From the cell containing the given text, extract its center point as (X, Y) coordinate. 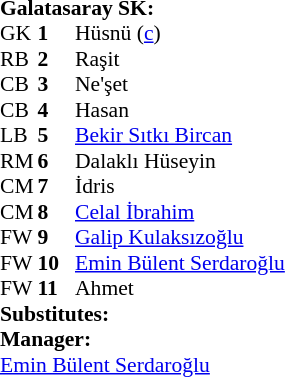
Emin Bülent Serdaroğlu (180, 263)
5 (57, 135)
Ne'şet (180, 85)
Manager: (142, 339)
Dalaklı Hüseyin (180, 161)
Celal İbrahim (180, 212)
Hüsnü (c) (180, 33)
Bekir Sıtkı Bircan (180, 135)
6 (57, 161)
11 (57, 289)
RM (19, 161)
10 (57, 263)
Substitutes: (142, 314)
4 (57, 110)
İdris (180, 187)
1 (57, 33)
3 (57, 85)
Galip Kulaksızoğlu (180, 237)
GK (19, 33)
2 (57, 59)
Ahmet (180, 289)
8 (57, 212)
Raşit (180, 59)
9 (57, 237)
Hasan (180, 110)
RB (19, 59)
LB (19, 135)
7 (57, 187)
